Extract the (X, Y) coordinate from the center of the cell holding the provided text.  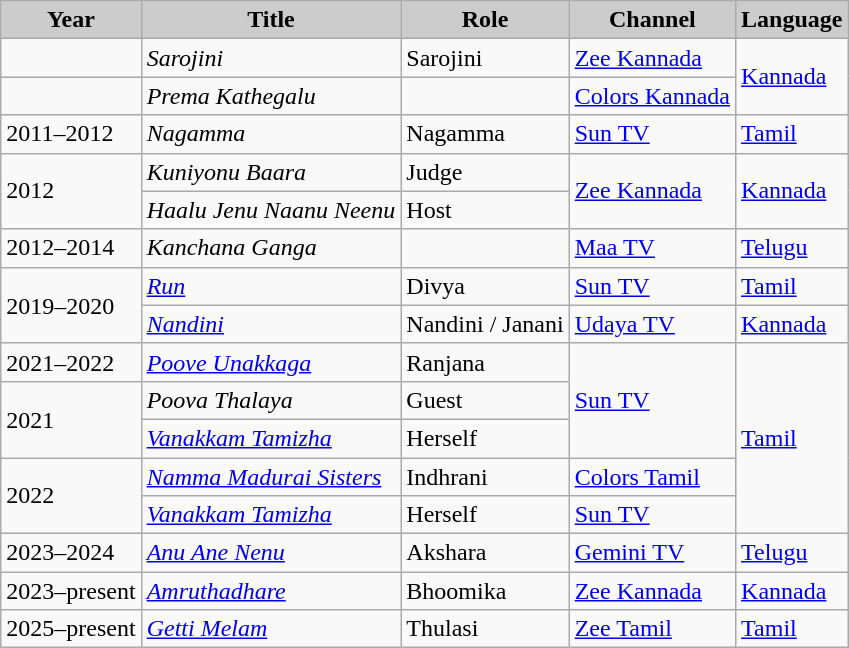
2021–2022 (71, 362)
Guest (485, 400)
Year (71, 20)
Colors Kannada (652, 96)
Colors Tamil (652, 477)
Maa TV (652, 248)
Thulasi (485, 629)
2019–2020 (71, 305)
Indhrani (485, 477)
Prema Kathegalu (271, 96)
Poova Thalaya (271, 400)
Amruthadhare (271, 591)
Akshara (485, 553)
2023–2024 (71, 553)
Language (792, 20)
Host (485, 210)
Gemini TV (652, 553)
Role (485, 20)
Haalu Jenu Naanu Neenu (271, 210)
Ranjana (485, 362)
Nandini / Janani (485, 324)
Getti Melam (271, 629)
2021 (71, 419)
Poove Unakkaga (271, 362)
Kanchana Ganga (271, 248)
Namma Madurai Sisters (271, 477)
2022 (71, 496)
Run (271, 286)
Udaya TV (652, 324)
Nandini (271, 324)
Kuniyonu Baara (271, 172)
2025–present (71, 629)
Zee Tamil (652, 629)
2011–2012 (71, 134)
Divya (485, 286)
Anu Ane Nenu (271, 553)
Judge (485, 172)
Channel (652, 20)
Bhoomika (485, 591)
2012–2014 (71, 248)
2023–present (71, 591)
Title (271, 20)
2012 (71, 191)
